Return [X, Y] of the center of cell containing provided text 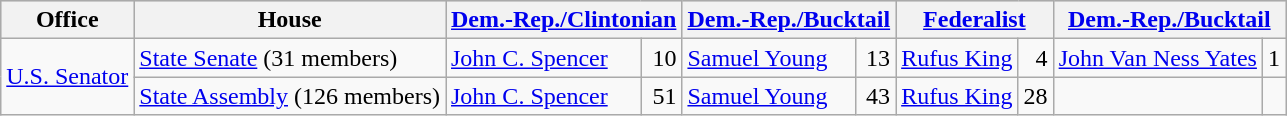
State Senate (31 members) [290, 58]
Dem.-Rep./Clintonian [564, 20]
House [290, 20]
Office [68, 20]
John Van Ness Yates [1158, 58]
13 [875, 58]
Federalist [974, 20]
51 [662, 96]
43 [875, 96]
1 [1274, 58]
10 [662, 58]
28 [1036, 96]
State Assembly (126 members) [290, 96]
4 [1036, 58]
U.S. Senator [68, 77]
